Extract the (X, Y) coordinate from the center of the cell holding the provided text.  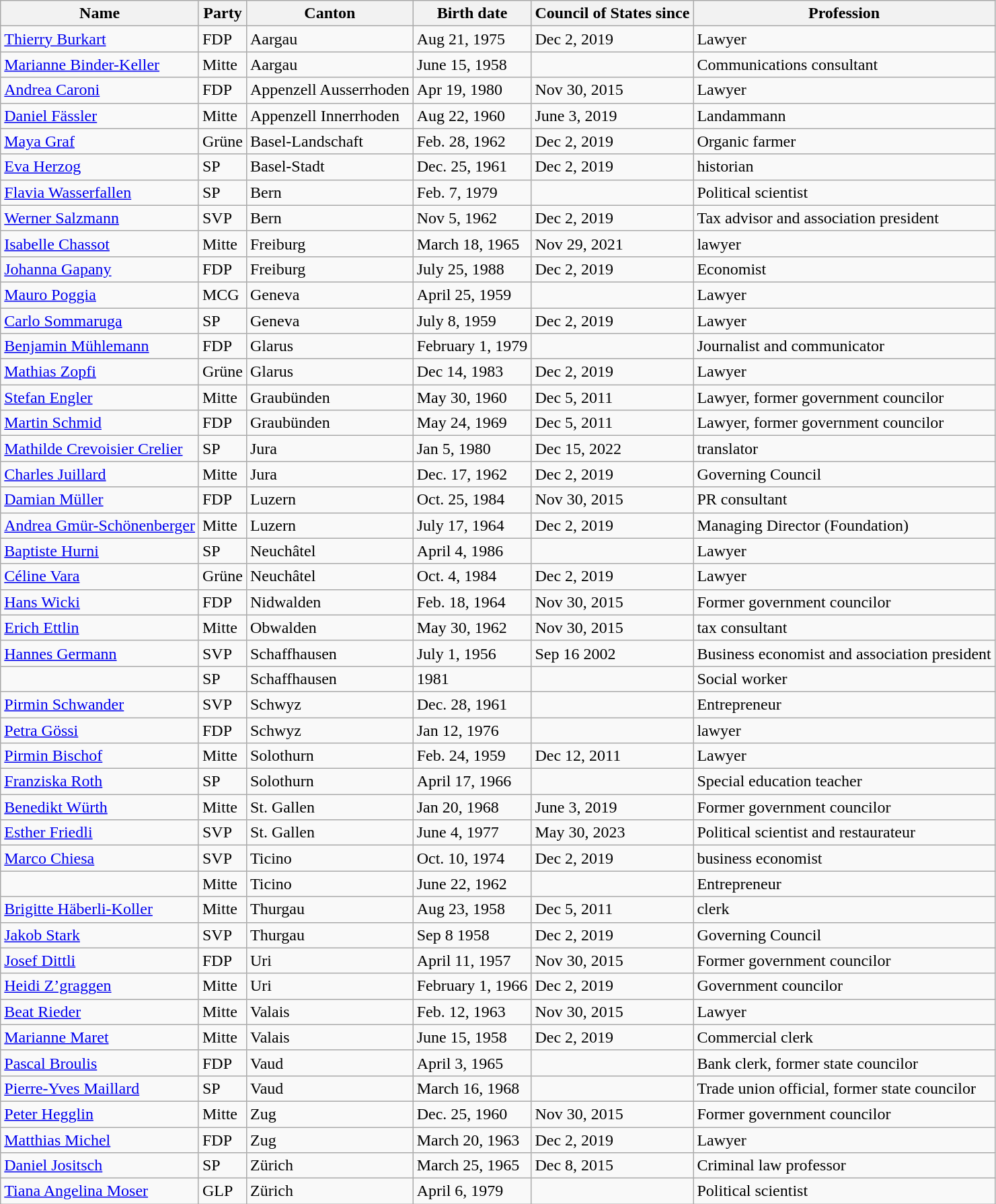
Andrea Caroni (100, 90)
Stefan Engler (100, 398)
February 1, 1979 (472, 346)
Mauro Poggia (100, 295)
April 17, 1966 (472, 782)
Baptiste Hurni (100, 551)
Social worker (844, 679)
Birth date (472, 13)
Petra Gössi (100, 730)
Flavia Wasserfallen (100, 192)
Dec 15, 2022 (612, 449)
Sep 16 2002 (612, 653)
April 3, 1965 (472, 1063)
Dec 12, 2011 (612, 756)
March 25, 1965 (472, 1166)
Feb. 12, 1963 (472, 1012)
Communications consultant (844, 65)
MCG (222, 295)
Tax advisor and association president (844, 218)
Eva Herzog (100, 167)
business economist (844, 858)
Jan 20, 1968 (472, 807)
Nov 5, 1962 (472, 218)
Pirmin Bischof (100, 756)
April 11, 1957 (472, 961)
Céline Vara (100, 576)
Trade union official, former state councilor (844, 1088)
Pascal Broulis (100, 1063)
Appenzell Ausserrhoden (330, 90)
Dec 14, 1983 (472, 372)
Johanna Gapany (100, 269)
Dec. 25, 1961 (472, 167)
Daniel Fässler (100, 116)
Sep 8 1958 (472, 935)
translator (844, 449)
May 30, 1962 (472, 628)
July 8, 1959 (472, 321)
Political scientist and restaurateur (844, 833)
Damian Müller (100, 500)
June 22, 1962 (472, 884)
Oct. 4, 1984 (472, 576)
Apr 19, 1980 (472, 90)
Appenzell Innerrhoden (330, 116)
Economist (844, 269)
Feb. 7, 1979 (472, 192)
July 25, 1988 (472, 269)
Organic farmer (844, 141)
Business economist and association president (844, 653)
PR consultant (844, 500)
Journalist and communicator (844, 346)
Charles Juillard (100, 474)
Peter Hegglin (100, 1114)
Franziska Roth (100, 782)
Feb. 18, 1964 (472, 602)
Commercial clerk (844, 1037)
GLP (222, 1191)
Party (222, 13)
May 24, 1969 (472, 423)
Canton (330, 13)
Marco Chiesa (100, 858)
Oct. 10, 1974 (472, 858)
Criminal law professor (844, 1166)
February 1, 1966 (472, 986)
Esther Friedli (100, 833)
Pirmin Schwander (100, 704)
Martin Schmid (100, 423)
Erich Ettlin (100, 628)
March 20, 1963 (472, 1140)
Managing Director (Foundation) (844, 525)
July 1, 1956 (472, 653)
March 18, 1965 (472, 243)
1981 (472, 679)
Name (100, 13)
Special education teacher (844, 782)
Mathias Zopfi (100, 372)
Basel-Landschaft (330, 141)
Hans Wicki (100, 602)
Aug 22, 1960 (472, 116)
Dec. 17, 1962 (472, 474)
Hannes Germann (100, 653)
Obwalden (330, 628)
tax consultant (844, 628)
Jan 12, 1976 (472, 730)
Dec 8, 2015 (612, 1166)
Daniel Jositsch (100, 1166)
clerk (844, 909)
June 4, 1977 (472, 833)
May 30, 2023 (612, 833)
Dec. 25, 1960 (472, 1114)
Tiana Angelina Moser (100, 1191)
Josef Dittli (100, 961)
Pierre-Yves Maillard (100, 1088)
Heidi Z’graggen (100, 986)
Oct. 25, 1984 (472, 500)
Maya Graf (100, 141)
Brigitte Häberli-Koller (100, 909)
April 6, 1979 (472, 1191)
Jan 5, 1980 (472, 449)
Marianne Maret (100, 1037)
Aug 21, 1975 (472, 39)
Dec. 28, 1961 (472, 704)
Jakob Stark (100, 935)
Benedikt Würth (100, 807)
historian (844, 167)
May 30, 1960 (472, 398)
Carlo Sommaruga (100, 321)
July 17, 1964 (472, 525)
Nov 29, 2021 (612, 243)
Thierry Burkart (100, 39)
Beat Rieder (100, 1012)
March 16, 1968 (472, 1088)
Marianne Binder-Keller (100, 65)
April 25, 1959 (472, 295)
Andrea Gmür-Schönenberger (100, 525)
Feb. 28, 1962 (472, 141)
Profession (844, 13)
Matthias Michel (100, 1140)
Werner Salzmann (100, 218)
Feb. 24, 1959 (472, 756)
Basel-Stadt (330, 167)
Nidwalden (330, 602)
Aug 23, 1958 (472, 909)
Government councilor (844, 986)
Isabelle Chassot (100, 243)
Bank clerk, former state councilor (844, 1063)
Landammann (844, 116)
Benjamin Mühlemann (100, 346)
Mathilde Crevoisier Crelier (100, 449)
Council of States since (612, 13)
April 4, 1986 (472, 551)
